Find where the given text appears and provide that cell's center as [x, y] coordinate. 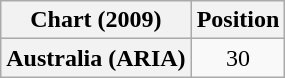
Position [238, 20]
Chart (2009) [96, 20]
30 [238, 58]
Australia (ARIA) [96, 58]
